Return the [x, y] coordinate for the center point of the cell that contains the specified text.  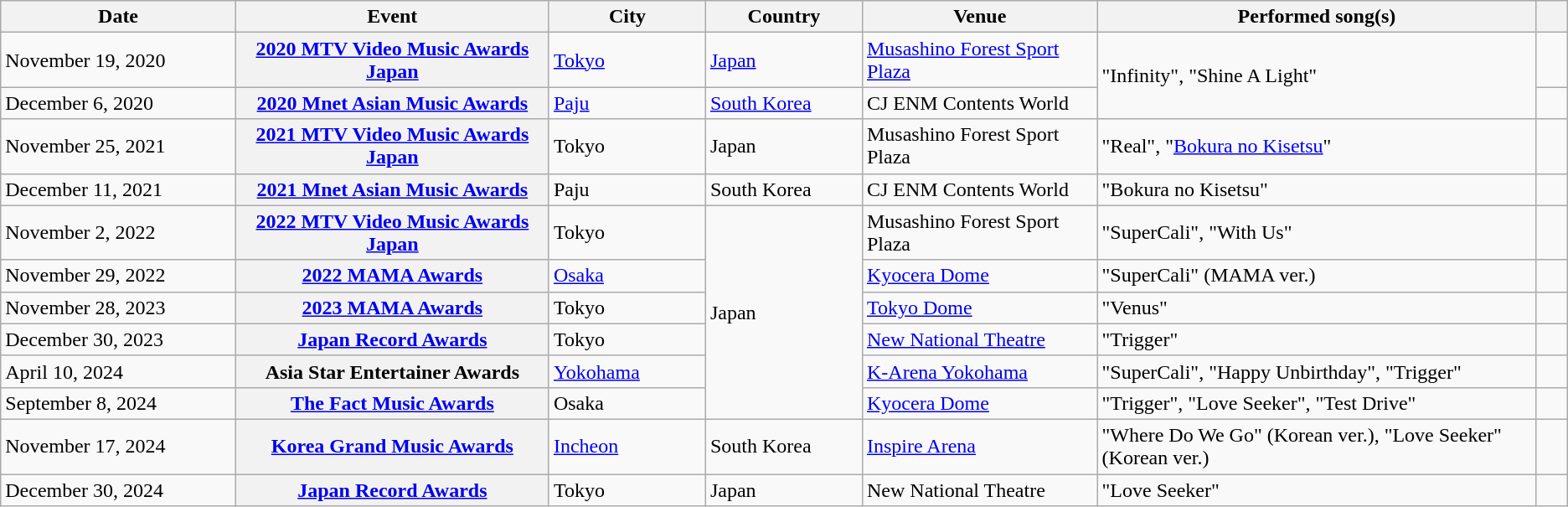
December 6, 2020 [119, 103]
"Love Seeker" [1317, 490]
"Infinity", "Shine A Light" [1317, 75]
April 10, 2024 [119, 371]
December 11, 2021 [119, 189]
"SuperCali" (MAMA ver.) [1317, 276]
November 19, 2020 [119, 60]
November 25, 2021 [119, 146]
Event [392, 17]
"SuperCali", "Happy Unbirthday", "Trigger" [1317, 371]
"Bokura no Kisetsu" [1317, 189]
Asia Star Entertainer Awards [392, 371]
"Trigger", "Love Seeker", "Test Drive" [1317, 403]
November 2, 2022 [119, 233]
"Venus" [1317, 308]
Venue [980, 17]
December 30, 2024 [119, 490]
2022 MTV Video Music Awards Japan [392, 233]
Date [119, 17]
Country [784, 17]
November 29, 2022 [119, 276]
2022 MAMA Awards [392, 276]
K-Arena Yokohama [980, 371]
Tokyo Dome [980, 308]
City [627, 17]
2020 Mnet Asian Music Awards [392, 103]
November 28, 2023 [119, 308]
September 8, 2024 [119, 403]
Yokohama [627, 371]
2020 MTV Video Music Awards Japan [392, 60]
"Where Do We Go" (Korean ver.), "Love Seeker" (Korean ver.) [1317, 446]
Incheon [627, 446]
"Real", "Bokura no Kisetsu" [1317, 146]
2021 Mnet Asian Music Awards [392, 189]
"SuperCali", "With Us" [1317, 233]
Korea Grand Music Awards [392, 446]
The Fact Music Awards [392, 403]
Performed song(s) [1317, 17]
2021 MTV Video Music Awards Japan [392, 146]
December 30, 2023 [119, 339]
Inspire Arena [980, 446]
2023 MAMA Awards [392, 308]
November 17, 2024 [119, 446]
"Trigger" [1317, 339]
